Return [X, Y] of the center of cell containing provided text 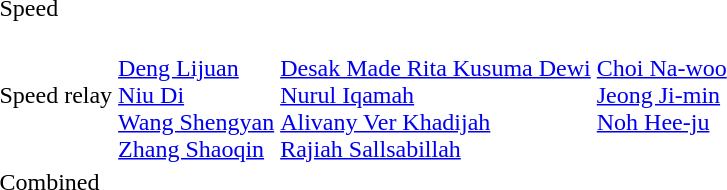
Desak Made Rita Kusuma DewiNurul IqamahAlivany Ver KhadijahRajiah Sallsabillah [436, 95]
Deng LijuanNiu DiWang ShengyanZhang Shaoqin [196, 95]
